Capture the cell that displays the provided text and extract its [x, y] central coordinate. 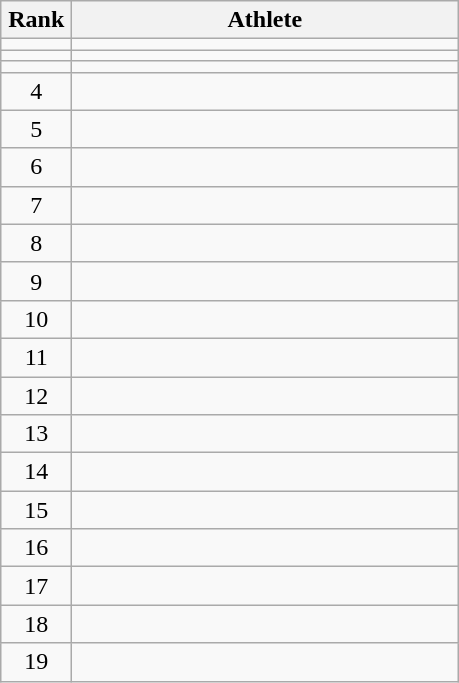
5 [36, 129]
16 [36, 548]
12 [36, 395]
18 [36, 624]
13 [36, 434]
9 [36, 281]
19 [36, 662]
14 [36, 472]
Athlete [265, 20]
8 [36, 243]
7 [36, 205]
6 [36, 167]
4 [36, 91]
17 [36, 586]
15 [36, 510]
Rank [36, 20]
10 [36, 319]
11 [36, 357]
